Find where the given text appears and provide that cell's center as (X, Y) coordinate. 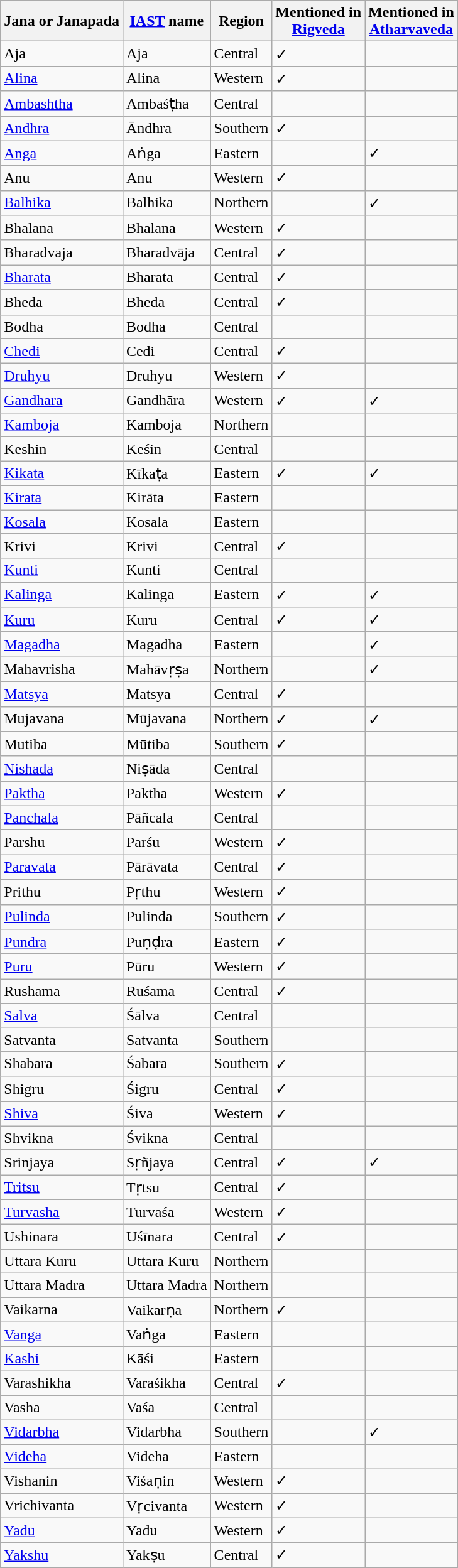
Salva (62, 1015)
Vrichivanta (62, 1506)
Rushama (62, 992)
Anga (62, 153)
Kirāta (166, 497)
Śālva (166, 1015)
Mutiba (62, 744)
Aṅga (166, 153)
Kirata (62, 497)
Gandhara (62, 401)
Srinjaya (62, 1162)
Mahavrisha (62, 669)
Panchala (62, 818)
Vṛcivanta (166, 1506)
Mahāvṛṣa (166, 669)
Śabara (166, 1064)
Turvasha (62, 1212)
Region (241, 21)
Varaśikha (166, 1383)
Puṇḍra (166, 942)
Yakṣu (166, 1555)
Ruśama (166, 992)
Shigru (62, 1089)
IAST name (166, 21)
Pundra (62, 942)
Ambashtha (62, 104)
Vaikarna (62, 1310)
Pārāvata (166, 867)
Bharadvaja (62, 252)
Viśaṇin (166, 1481)
Yakshu (62, 1555)
Pāñcala (166, 818)
Pūru (166, 966)
Śiva (166, 1114)
Vaikarṇa (166, 1310)
Mūtiba (166, 744)
Chedi (62, 351)
Āndhra (166, 128)
Vishanin (62, 1481)
Mujavana (62, 719)
Keśin (166, 449)
Keshin (62, 449)
Prithu (62, 892)
Shiva (62, 1114)
Shvikna (62, 1138)
Varashikha (62, 1383)
Turvaśa (166, 1212)
Shabara (62, 1064)
Jana or Janapada (62, 21)
Ushinara (62, 1237)
Vanga (62, 1334)
Śigru (166, 1089)
Vaṅga (166, 1334)
Bharadvāja (166, 252)
Mentioned inRigveda (319, 21)
Sṛñjaya (166, 1162)
Andhra (62, 128)
Mentioned inAtharvaveda (412, 21)
Kāśi (166, 1359)
Mūjavana (166, 719)
Ambaśṭha (166, 104)
Cedi (166, 351)
Śvikna (166, 1138)
Pṛthu (166, 892)
Vasha (62, 1407)
Niṣāda (166, 769)
Parśu (166, 842)
Puru (62, 966)
Tritsu (62, 1187)
Nishada (62, 769)
Kīkaṭa (166, 473)
Paravata (62, 867)
Kashi (62, 1359)
Tṛtsu (166, 1187)
Vaśa (166, 1407)
Kikata (62, 473)
Parshu (62, 842)
Uśīnara (166, 1237)
Gandhāra (166, 401)
